For the text-containing cell, return its midpoint in [X, Y] coordinate format. 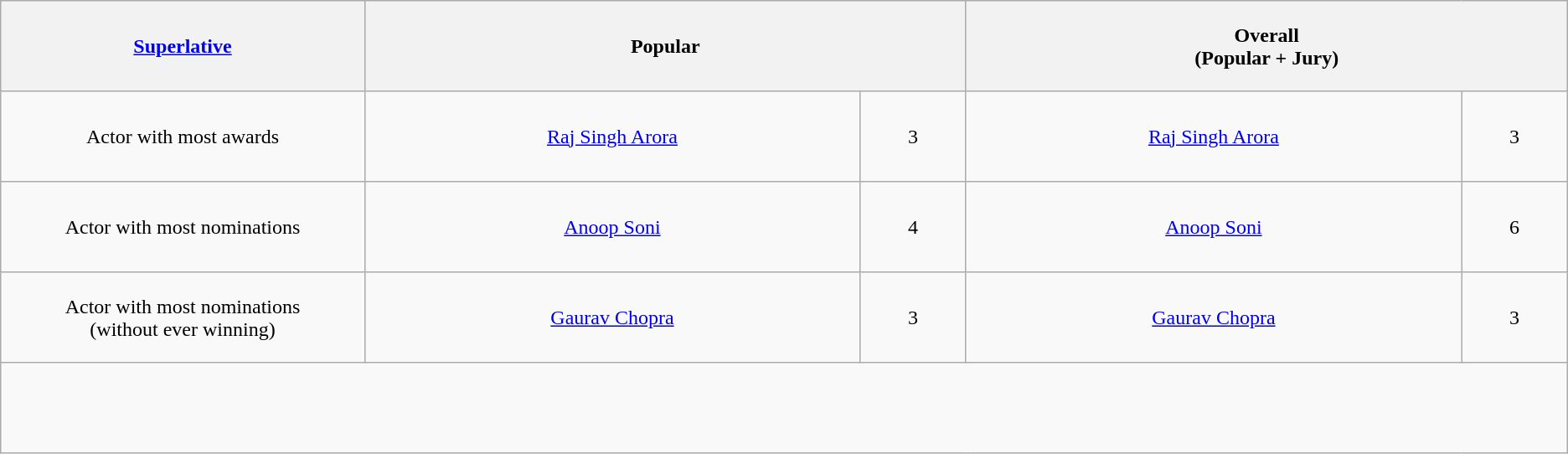
Superlative [183, 46]
4 [913, 227]
Popular [665, 46]
Overall(Popular + Jury) [1266, 46]
6 [1514, 227]
Actor with most nominations(without ever winning) [183, 317]
Actor with most nominations [183, 227]
Actor with most awards [183, 137]
